Provide the (x, y) coordinate of the cell's center where the given text is located.  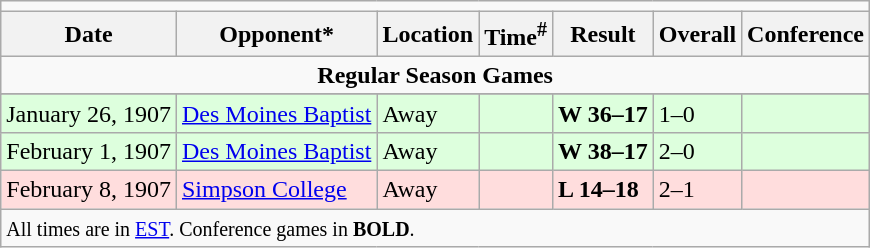
W 38–17 (604, 151)
2–1 (697, 190)
Conference (806, 34)
Regular Season Games (436, 75)
1–0 (697, 113)
February 1, 1907 (89, 151)
January 26, 1907 (89, 113)
2–0 (697, 151)
W 36–17 (604, 113)
Overall (697, 34)
Time# (516, 34)
L 14–18 (604, 190)
Opponent* (276, 34)
Location (428, 34)
Result (604, 34)
Simpson College (276, 190)
February 8, 1907 (89, 190)
All times are in EST. Conference games in BOLD. (436, 228)
Date (89, 34)
